Locate the cell with the specified text and output its [X, Y] center coordinate. 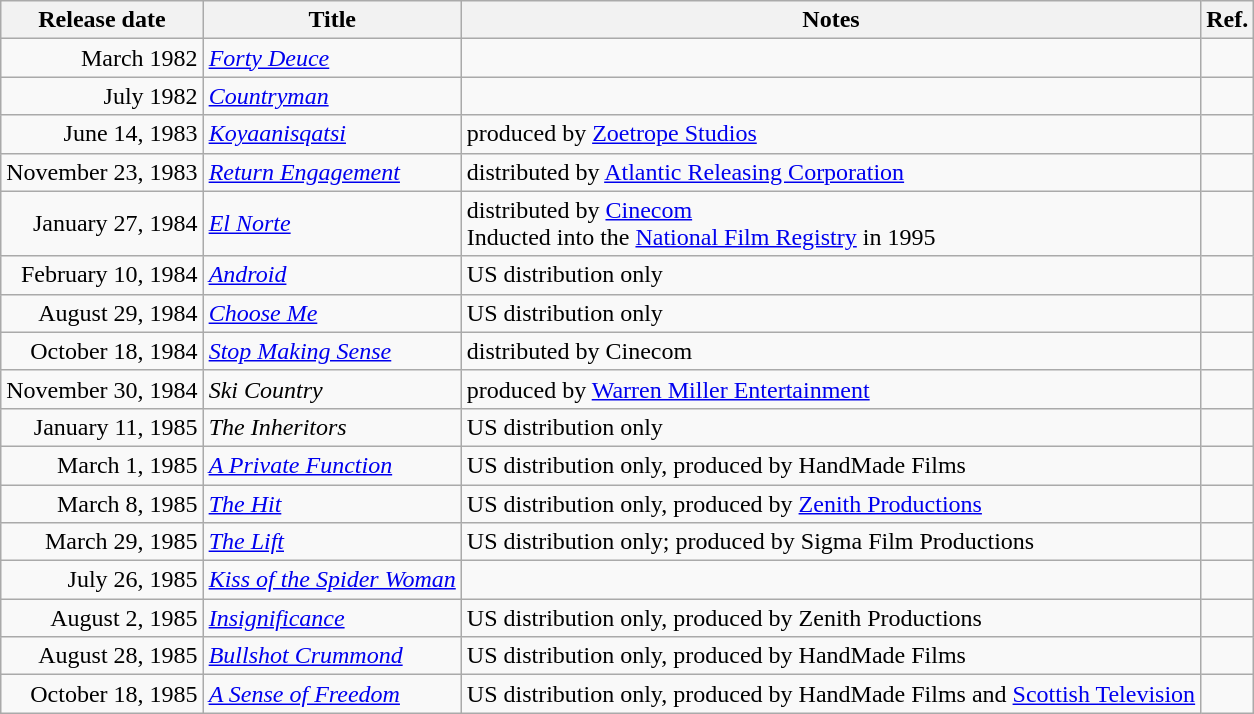
Notes [830, 20]
Ski Country [332, 389]
Kiss of the Spider Woman [332, 580]
The Inheritors [332, 427]
Title [332, 20]
July 26, 1985 [102, 580]
Return Engagement [332, 172]
October 18, 1985 [102, 694]
produced by Zoetrope Studios [830, 134]
March 29, 1985 [102, 542]
distributed by CinecomInducted into the National Film Registry in 1995 [830, 224]
produced by Warren Miller Entertainment [830, 389]
US distribution only; produced by Sigma Film Productions [830, 542]
July 1982 [102, 96]
The Hit [332, 503]
October 18, 1984 [102, 351]
The Lift [332, 542]
August 28, 1985 [102, 656]
August 29, 1984 [102, 313]
Stop Making Sense [332, 351]
distributed by Cinecom [830, 351]
March 1982 [102, 58]
distributed by Atlantic Releasing Corporation [830, 172]
Countryman [332, 96]
US distribution only, produced by HandMade Films and Scottish Television [830, 694]
Ref. [1228, 20]
Koyaanisqatsi [332, 134]
A Sense of Freedom [332, 694]
Bullshot Crummond [332, 656]
Insignificance [332, 618]
June 14, 1983 [102, 134]
November 30, 1984 [102, 389]
Forty Deuce [332, 58]
Choose Me [332, 313]
January 11, 1985 [102, 427]
March 1, 1985 [102, 465]
February 10, 1984 [102, 275]
March 8, 1985 [102, 503]
Release date [102, 20]
November 23, 1983 [102, 172]
January 27, 1984 [102, 224]
August 2, 1985 [102, 618]
Android [332, 275]
El Norte [332, 224]
A Private Function [332, 465]
